Output the (X, Y) coordinate of the center of the cell containing the given text.  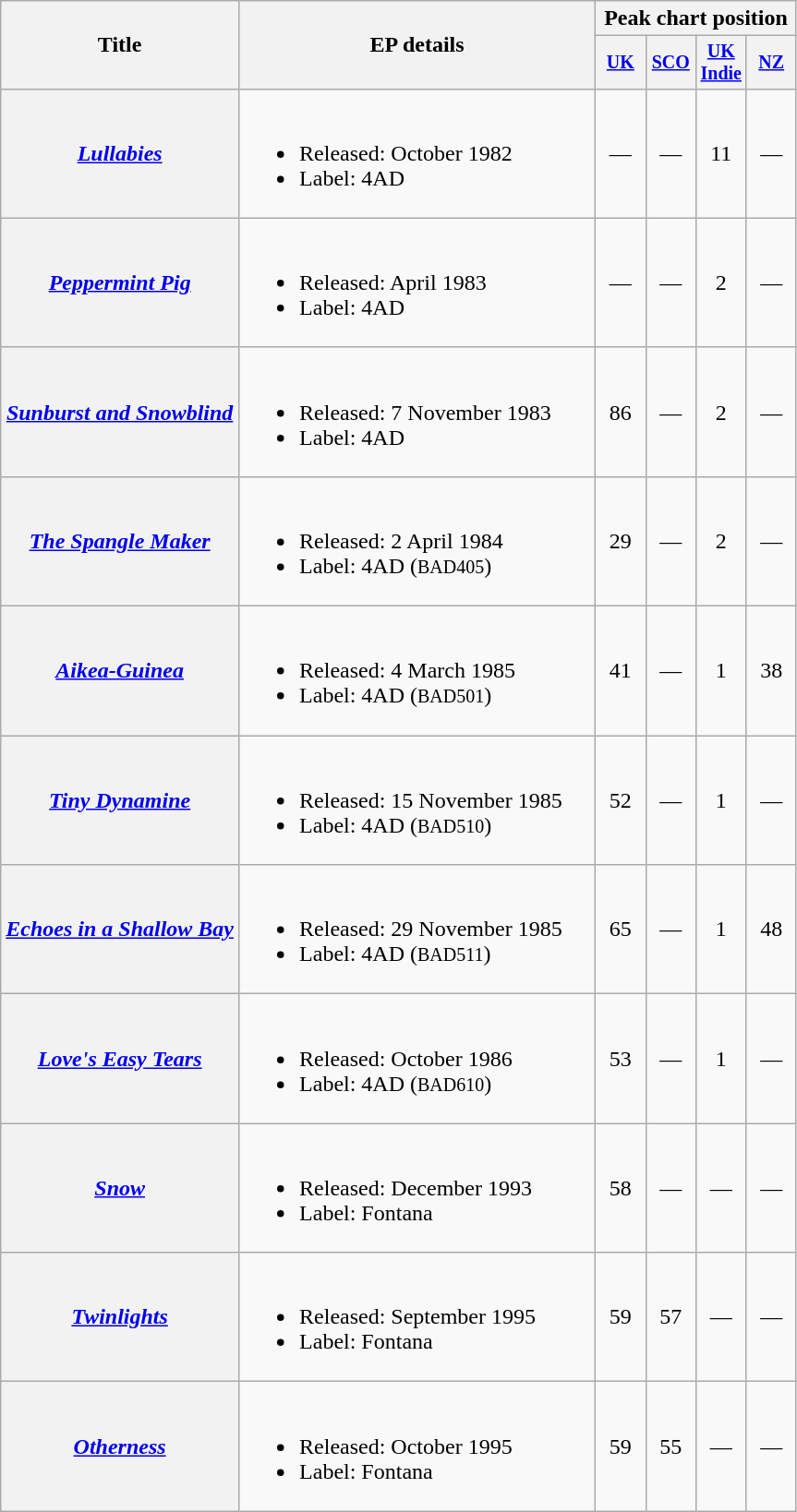
Released: April 1983Label: 4AD (417, 282)
Snow (120, 1188)
Lullabies (120, 153)
Released: 29 November 1985Label: 4AD (BAD511) (417, 930)
Released: 2 April 1984Label: 4AD (BAD405) (417, 541)
UK (621, 63)
Released: 15 November 1985Label: 4AD (BAD510) (417, 800)
Released: October 1986Label: 4AD (BAD610) (417, 1059)
53 (621, 1059)
Love's Easy Tears (120, 1059)
29 (621, 541)
57 (670, 1317)
NZ (771, 63)
Peppermint Pig (120, 282)
Released: 4 March 1985Label: 4AD (BAD501) (417, 671)
86 (621, 412)
65 (621, 930)
55 (670, 1446)
52 (621, 800)
EP details (417, 45)
Released: October 1995Label: Fontana (417, 1446)
58 (621, 1188)
Echoes in a Shallow Bay (120, 930)
SCO (670, 63)
Aikea-Guinea (120, 671)
The Spangle Maker (120, 541)
Sunburst and Snowblind (120, 412)
Peak chart position (696, 18)
Tiny Dynamine (120, 800)
Released: 7 November 1983Label: 4AD (417, 412)
Title (120, 45)
38 (771, 671)
UK Indie (721, 63)
Otherness (120, 1446)
Released: December 1993Label: Fontana (417, 1188)
Released: September 1995Label: Fontana (417, 1317)
Released: October 1982Label: 4AD (417, 153)
41 (621, 671)
11 (721, 153)
48 (771, 930)
Twinlights (120, 1317)
